Find where the given text appears and provide that cell's center as [x, y] coordinate. 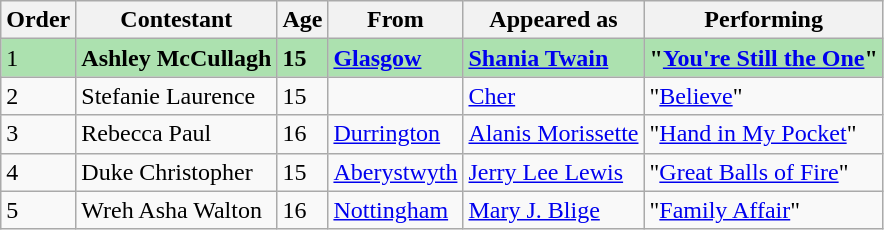
Appeared as [554, 20]
Ashley McCullagh [176, 58]
4 [38, 172]
Performing [764, 20]
2 [38, 96]
"Believe" [764, 96]
Age [302, 20]
Wreh Asha Walton [176, 210]
Glasgow [396, 58]
Cher [554, 96]
From [396, 20]
Order [38, 20]
"Great Balls of Fire" [764, 172]
Contestant [176, 20]
Jerry Lee Lewis [554, 172]
Rebecca Paul [176, 134]
3 [38, 134]
"You're Still the One" [764, 58]
Stefanie Laurence [176, 96]
1 [38, 58]
"Hand in My Pocket" [764, 134]
Alanis Morissette [554, 134]
Duke Christopher [176, 172]
Nottingham [396, 210]
Mary J. Blige [554, 210]
5 [38, 210]
Durrington [396, 134]
"Family Affair" [764, 210]
Aberystwyth [396, 172]
Shania Twain [554, 58]
